For the text-containing cell, return its midpoint in [x, y] coordinate format. 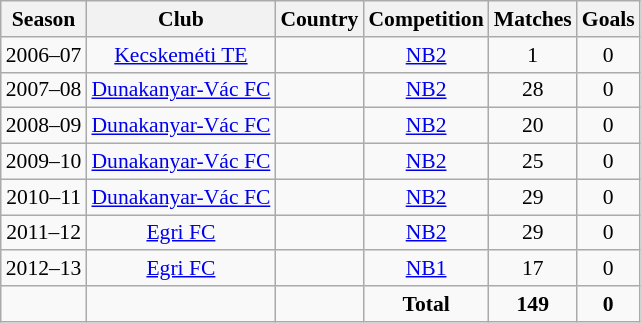
2012–13 [44, 269]
2007–08 [44, 90]
Kecskeméti TE [180, 55]
Country [319, 19]
Season [44, 19]
Matches [533, 19]
2009–10 [44, 162]
Total [426, 304]
1 [533, 55]
Goals [608, 19]
2011–12 [44, 233]
2008–09 [44, 126]
Club [180, 19]
149 [533, 304]
25 [533, 162]
20 [533, 126]
NB1 [426, 269]
2010–11 [44, 197]
Competition [426, 19]
2006–07 [44, 55]
17 [533, 269]
28 [533, 90]
